Return the [x, y] coordinate for the center point of the cell that contains the specified text.  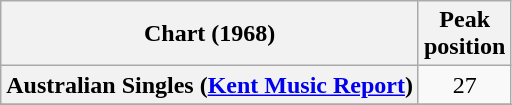
27 [464, 85]
Australian Singles (Kent Music Report) [210, 85]
Peakposition [464, 34]
Chart (1968) [210, 34]
